Output the [X, Y] coordinate of the center of the cell containing the given text.  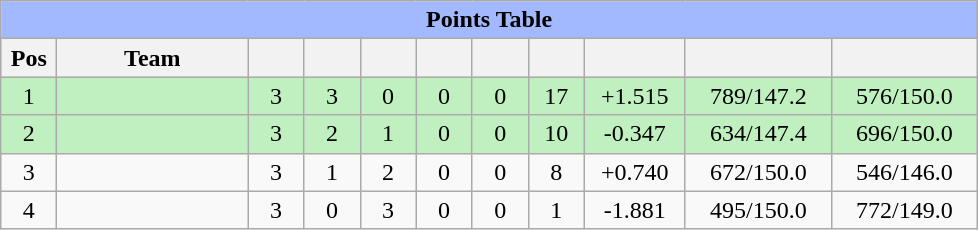
Points Table [490, 20]
+0.740 [634, 172]
772/149.0 [904, 210]
17 [556, 96]
10 [556, 134]
-0.347 [634, 134]
Pos [29, 58]
-1.881 [634, 210]
+1.515 [634, 96]
672/150.0 [758, 172]
576/150.0 [904, 96]
696/150.0 [904, 134]
8 [556, 172]
546/146.0 [904, 172]
Team [152, 58]
634/147.4 [758, 134]
4 [29, 210]
789/147.2 [758, 96]
495/150.0 [758, 210]
